Provide the (X, Y) coordinate of the cell's center where the given text is located.  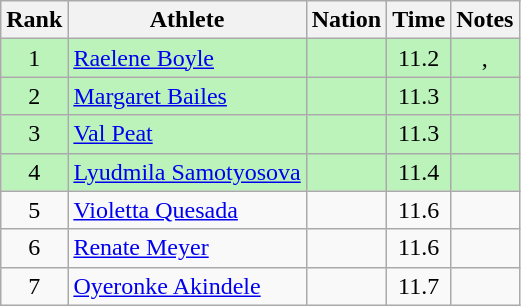
2 (34, 96)
Lyudmila Samotyosova (187, 172)
6 (34, 248)
Margaret Bailes (187, 96)
3 (34, 134)
Oyeronke Akindele (187, 286)
Renate Meyer (187, 248)
Nation (346, 20)
4 (34, 172)
Rank (34, 20)
11.4 (419, 172)
Violetta Quesada (187, 210)
5 (34, 210)
7 (34, 286)
Raelene Boyle (187, 58)
Time (419, 20)
Val Peat (187, 134)
Notes (485, 20)
11.7 (419, 286)
, (485, 58)
Athlete (187, 20)
11.2 (419, 58)
1 (34, 58)
